For the text-containing cell, return its midpoint in [x, y] coordinate format. 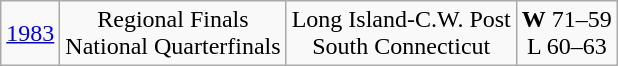
1983 [30, 34]
Long Island-C.W. PostSouth Connecticut [401, 34]
Regional FinalsNational Quarterfinals [173, 34]
W 71–59L 60–63 [566, 34]
